Extract the (X, Y) coordinate from the center of the cell holding the provided text.  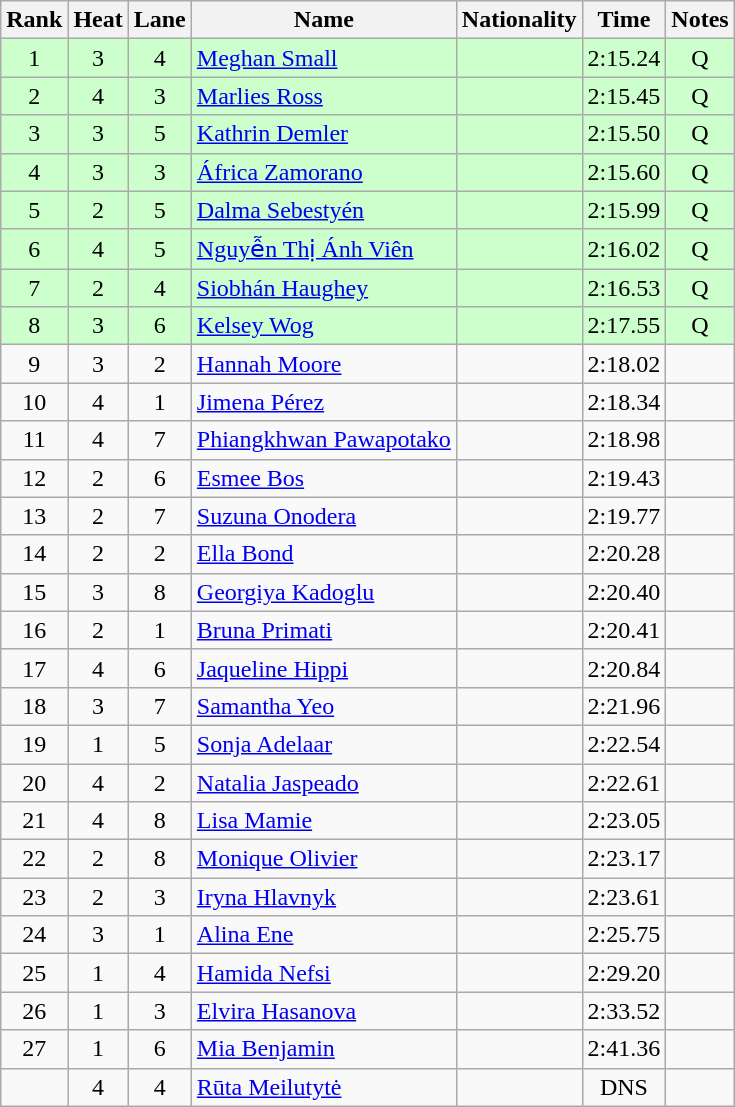
2:15.24 (624, 58)
2:18.34 (624, 402)
2:20.28 (624, 554)
Jimena Pérez (324, 402)
2:15.50 (624, 134)
Kathrin Demler (324, 134)
Marlies Ross (324, 96)
Nguyễn Thị Ánh Viên (324, 249)
2:19.43 (624, 478)
26 (34, 1011)
2:29.20 (624, 973)
2:18.02 (624, 364)
Suzuna Onodera (324, 516)
2:18.98 (624, 440)
Kelsey Wog (324, 326)
2:16.53 (624, 288)
Heat (98, 20)
Jaqueline Hippi (324, 668)
Bruna Primati (324, 630)
2:23.61 (624, 897)
2:41.36 (624, 1049)
13 (34, 516)
Meghan Small (324, 58)
2:20.41 (624, 630)
África Zamorano (324, 172)
12 (34, 478)
Notes (700, 20)
Samantha Yeo (324, 706)
Hannah Moore (324, 364)
2:20.84 (624, 668)
Alina Ene (324, 935)
24 (34, 935)
Phiangkhwan Pawapotako (324, 440)
Rank (34, 20)
22 (34, 859)
2:17.55 (624, 326)
17 (34, 668)
11 (34, 440)
2:25.75 (624, 935)
2:22.54 (624, 744)
10 (34, 402)
Lane (160, 20)
Hamida Nefsi (324, 973)
2:23.05 (624, 821)
2:20.40 (624, 592)
Siobhán Haughey (324, 288)
9 (34, 364)
16 (34, 630)
Name (324, 20)
Dalma Sebestyén (324, 210)
Rūta Meilutytė (324, 1087)
2:15.60 (624, 172)
19 (34, 744)
18 (34, 706)
2:15.45 (624, 96)
Iryna Hlavnyk (324, 897)
27 (34, 1049)
Time (624, 20)
Elvira Hasanova (324, 1011)
2:16.02 (624, 249)
Sonja Adelaar (324, 744)
Monique Olivier (324, 859)
Georgiya Kadoglu (324, 592)
2:19.77 (624, 516)
14 (34, 554)
Ella Bond (324, 554)
Mia Benjamin (324, 1049)
23 (34, 897)
2:21.96 (624, 706)
Nationality (519, 20)
2:15.99 (624, 210)
Natalia Jaspeado (324, 783)
21 (34, 821)
2:33.52 (624, 1011)
Lisa Mamie (324, 821)
15 (34, 592)
DNS (624, 1087)
Esmee Bos (324, 478)
2:22.61 (624, 783)
25 (34, 973)
2:23.17 (624, 859)
20 (34, 783)
